Return [X, Y] of the center of cell containing provided text 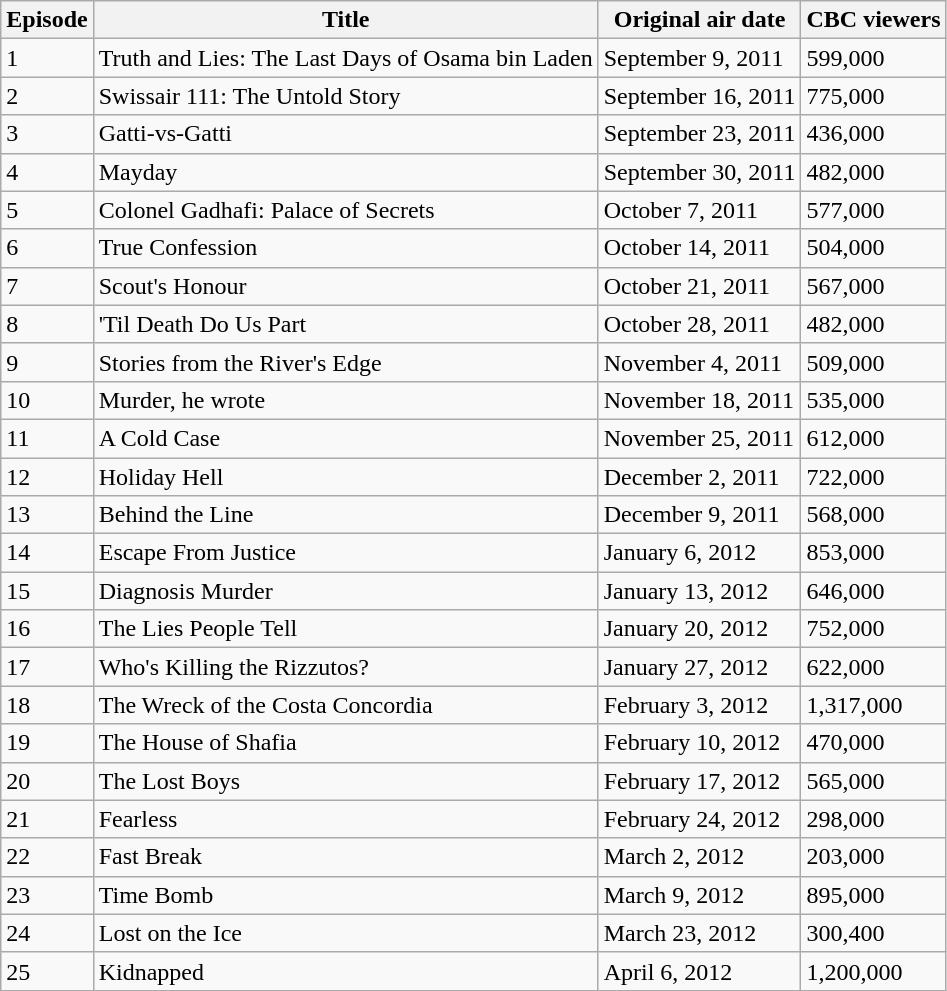
599,000 [874, 58]
Time Bomb [346, 895]
November 4, 2011 [700, 362]
Original air date [700, 20]
535,000 [874, 400]
752,000 [874, 629]
436,000 [874, 134]
The House of Shafia [346, 743]
853,000 [874, 553]
16 [47, 629]
Behind the Line [346, 515]
8 [47, 324]
622,000 [874, 667]
21 [47, 819]
January 27, 2012 [700, 667]
Who's Killing the Rizzutos? [346, 667]
23 [47, 895]
CBC viewers [874, 20]
504,000 [874, 248]
The Lies People Tell [346, 629]
567,000 [874, 286]
Stories from the River's Edge [346, 362]
Scout's Honour [346, 286]
February 10, 2012 [700, 743]
22 [47, 857]
September 30, 2011 [700, 172]
25 [47, 971]
February 3, 2012 [700, 705]
17 [47, 667]
September 9, 2011 [700, 58]
9 [47, 362]
Truth and Lies: The Last Days of Osama bin Laden [346, 58]
565,000 [874, 781]
October 21, 2011 [700, 286]
The Lost Boys [346, 781]
18 [47, 705]
Murder, he wrote [346, 400]
10 [47, 400]
6 [47, 248]
Fast Break [346, 857]
Gatti-vs-Gatti [346, 134]
Title [346, 20]
October 7, 2011 [700, 210]
722,000 [874, 477]
September 16, 2011 [700, 96]
3 [47, 134]
5 [47, 210]
568,000 [874, 515]
298,000 [874, 819]
Kidnapped [346, 971]
True Confession [346, 248]
612,000 [874, 438]
October 14, 2011 [700, 248]
Mayday [346, 172]
1,200,000 [874, 971]
January 20, 2012 [700, 629]
March 9, 2012 [700, 895]
Episode [47, 20]
Diagnosis Murder [346, 591]
Lost on the Ice [346, 933]
2 [47, 96]
Colonel Gadhafi: Palace of Secrets [346, 210]
470,000 [874, 743]
203,000 [874, 857]
Fearless [346, 819]
February 24, 2012 [700, 819]
March 23, 2012 [700, 933]
12 [47, 477]
January 6, 2012 [700, 553]
14 [47, 553]
November 25, 2011 [700, 438]
20 [47, 781]
Holiday Hell [346, 477]
646,000 [874, 591]
19 [47, 743]
The Wreck of the Costa Concordia [346, 705]
1 [47, 58]
300,400 [874, 933]
11 [47, 438]
Escape From Justice [346, 553]
March 2, 2012 [700, 857]
December 9, 2011 [700, 515]
1,317,000 [874, 705]
September 23, 2011 [700, 134]
April 6, 2012 [700, 971]
A Cold Case [346, 438]
13 [47, 515]
4 [47, 172]
February 17, 2012 [700, 781]
15 [47, 591]
November 18, 2011 [700, 400]
895,000 [874, 895]
775,000 [874, 96]
'Til Death Do Us Part [346, 324]
24 [47, 933]
January 13, 2012 [700, 591]
509,000 [874, 362]
December 2, 2011 [700, 477]
October 28, 2011 [700, 324]
7 [47, 286]
Swissair 111: The Untold Story [346, 96]
577,000 [874, 210]
